Provide the (X, Y) coordinate of the cell's center where the given text is located.  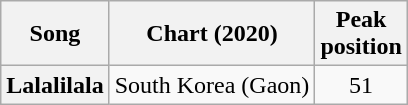
Peakposition (361, 34)
Chart (2020) (212, 34)
Lalalilala (55, 85)
Song (55, 34)
51 (361, 85)
South Korea (Gaon) (212, 85)
